Return the [X, Y] coordinate for the center point of the cell that contains the specified text.  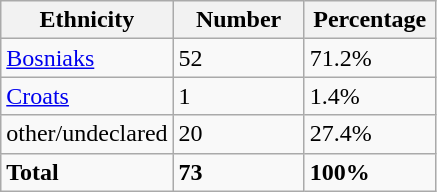
Percentage [370, 20]
1 [238, 96]
71.2% [370, 58]
Croats [87, 96]
1.4% [370, 96]
Ethnicity [87, 20]
100% [370, 172]
Number [238, 20]
Total [87, 172]
Bosniaks [87, 58]
27.4% [370, 134]
73 [238, 172]
52 [238, 58]
20 [238, 134]
other/undeclared [87, 134]
